Detect which cell encompasses the target text, then output its [x, y] center coordinate. 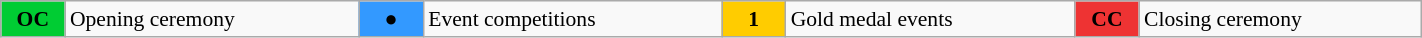
OC [33, 19]
1 [754, 19]
● [391, 19]
Gold medal events [930, 19]
Closing ceremony [1280, 19]
CC [1107, 19]
Opening ceremony [212, 19]
Event competitions [572, 19]
